Locate the cell with the specified text and output its [x, y] center coordinate. 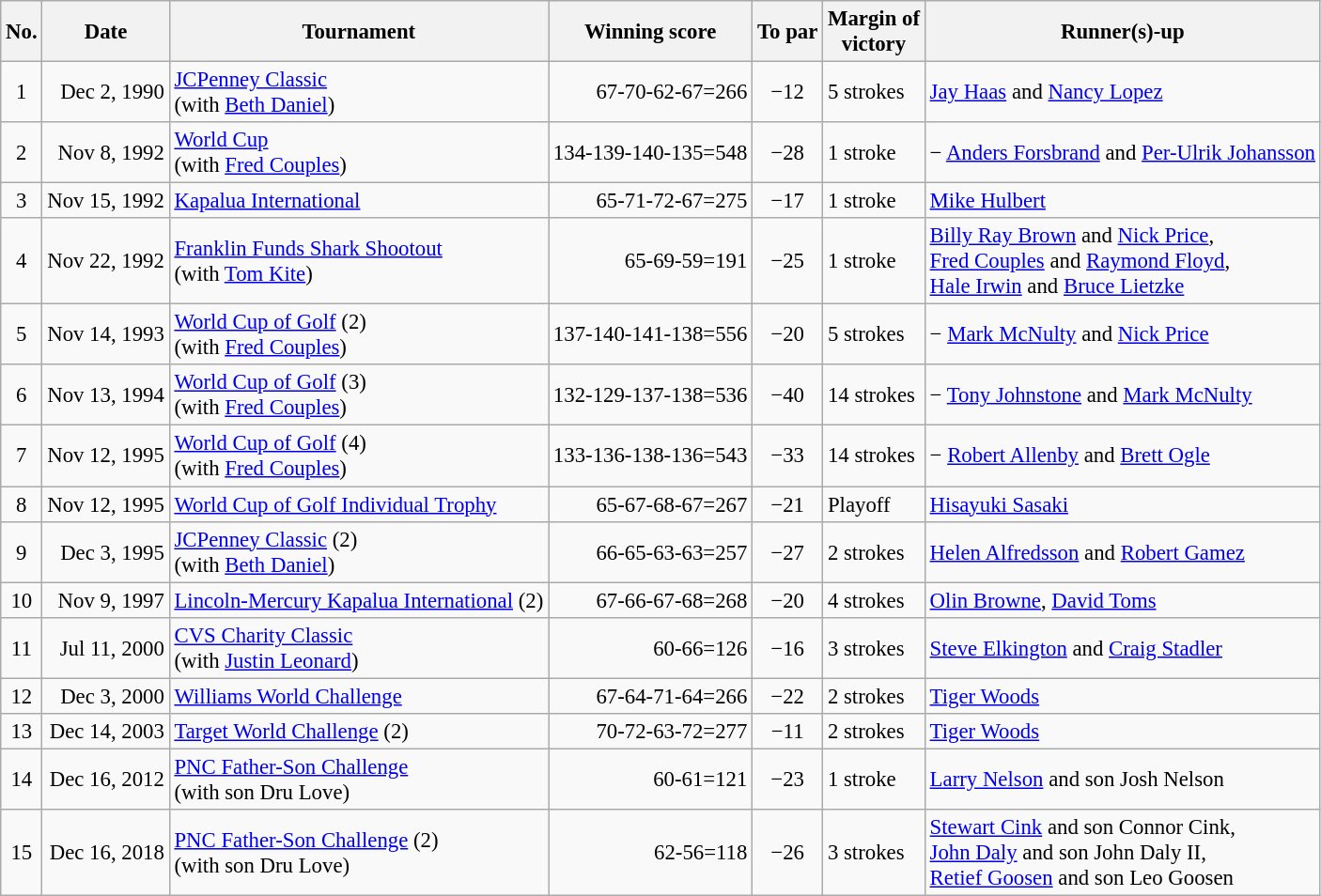
Margin ofvictory [874, 32]
Dec 14, 2003 [105, 732]
− Mark McNulty and Nick Price [1122, 334]
Steve Elkington and Craig Stadler [1122, 648]
Kapalua International [359, 201]
134-139-140-135=548 [650, 152]
Mike Hulbert [1122, 201]
Hisayuki Sasaki [1122, 504]
−11 [787, 732]
−25 [787, 261]
Dec 3, 2000 [105, 696]
JCPenney Classic (2)(with Beth Daniel) [359, 552]
−26 [787, 853]
Nov 22, 1992 [105, 261]
PNC Father-Son Challenge (2)(with son Dru Love) [359, 853]
11 [22, 648]
World Cup of Golf Individual Trophy [359, 504]
13 [22, 732]
137-140-141-138=556 [650, 334]
−16 [787, 648]
132-129-137-138=536 [650, 394]
66-65-63-63=257 [650, 552]
Runner(s)-up [1122, 32]
−27 [787, 552]
8 [22, 504]
14 [22, 780]
PNC Father-Son Challenge(with son Dru Love) [359, 780]
− Tony Johnstone and Mark McNulty [1122, 394]
Dec 16, 2018 [105, 853]
Billy Ray Brown and Nick Price, Fred Couples and Raymond Floyd, Hale Irwin and Bruce Lietzke [1122, 261]
Winning score [650, 32]
World Cup of Golf (4)(with Fred Couples) [359, 456]
− Robert Allenby and Brett Ogle [1122, 456]
Dec 16, 2012 [105, 780]
4 [22, 261]
1 [22, 92]
World Cup(with Fred Couples) [359, 152]
−21 [787, 504]
No. [22, 32]
Nov 15, 1992 [105, 201]
− Anders Forsbrand and Per-Ulrik Johansson [1122, 152]
World Cup of Golf (3)(with Fred Couples) [359, 394]
10 [22, 600]
Dec 2, 1990 [105, 92]
2 [22, 152]
Larry Nelson and son Josh Nelson [1122, 780]
Nov 13, 1994 [105, 394]
7 [22, 456]
Target World Challenge (2) [359, 732]
67-64-71-64=266 [650, 696]
Date [105, 32]
−12 [787, 92]
−17 [787, 201]
Lincoln-Mercury Kapalua International (2) [359, 600]
60-66=126 [650, 648]
JCPenney Classic(with Beth Daniel) [359, 92]
3 [22, 201]
65-71-72-67=275 [650, 201]
World Cup of Golf (2)(with Fred Couples) [359, 334]
12 [22, 696]
Williams World Challenge [359, 696]
Nov 8, 1992 [105, 152]
67-70-62-67=266 [650, 92]
133-136-138-136=543 [650, 456]
9 [22, 552]
Jay Haas and Nancy Lopez [1122, 92]
−40 [787, 394]
65-67-68-67=267 [650, 504]
Stewart Cink and son Connor Cink, John Daly and son John Daly II, Retief Goosen and son Leo Goosen [1122, 853]
Dec 3, 1995 [105, 552]
65-69-59=191 [650, 261]
−33 [787, 456]
5 [22, 334]
67-66-67-68=268 [650, 600]
Tournament [359, 32]
CVS Charity Classic(with Justin Leonard) [359, 648]
Nov 14, 1993 [105, 334]
62-56=118 [650, 853]
Franklin Funds Shark Shootout(with Tom Kite) [359, 261]
15 [22, 853]
60-61=121 [650, 780]
−23 [787, 780]
Playoff [874, 504]
−28 [787, 152]
Nov 9, 1997 [105, 600]
Jul 11, 2000 [105, 648]
To par [787, 32]
Helen Alfredsson and Robert Gamez [1122, 552]
Olin Browne, David Toms [1122, 600]
70-72-63-72=277 [650, 732]
4 strokes [874, 600]
−22 [787, 696]
6 [22, 394]
